Detect which cell encompasses the target text, then output its (x, y) center coordinate. 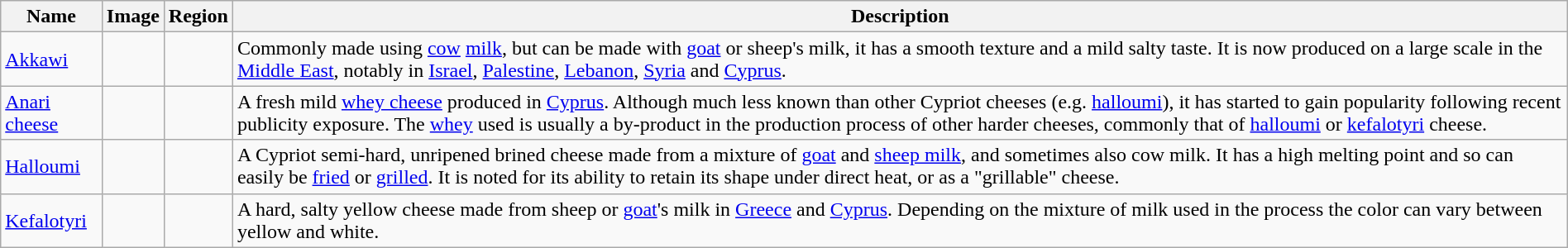
Akkawi (51, 60)
Halloumi (51, 167)
Anari cheese (51, 112)
Description (900, 17)
Kefalotyri (51, 220)
Region (198, 17)
Name (51, 17)
Image (132, 17)
